Scan for the cell matching the given text and deliver its [x, y] coordinate at center. 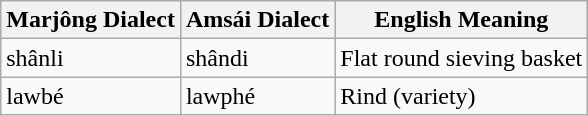
Flat round sieving basket [462, 58]
shânli [91, 58]
shândi [257, 58]
Marjông Dialect [91, 20]
lawbé [91, 96]
Amsái Dialect [257, 20]
English Meaning [462, 20]
Rind (variety) [462, 96]
lawphé [257, 96]
